Determine the [X, Y] coordinate at the center of the cell enclosing the given text.  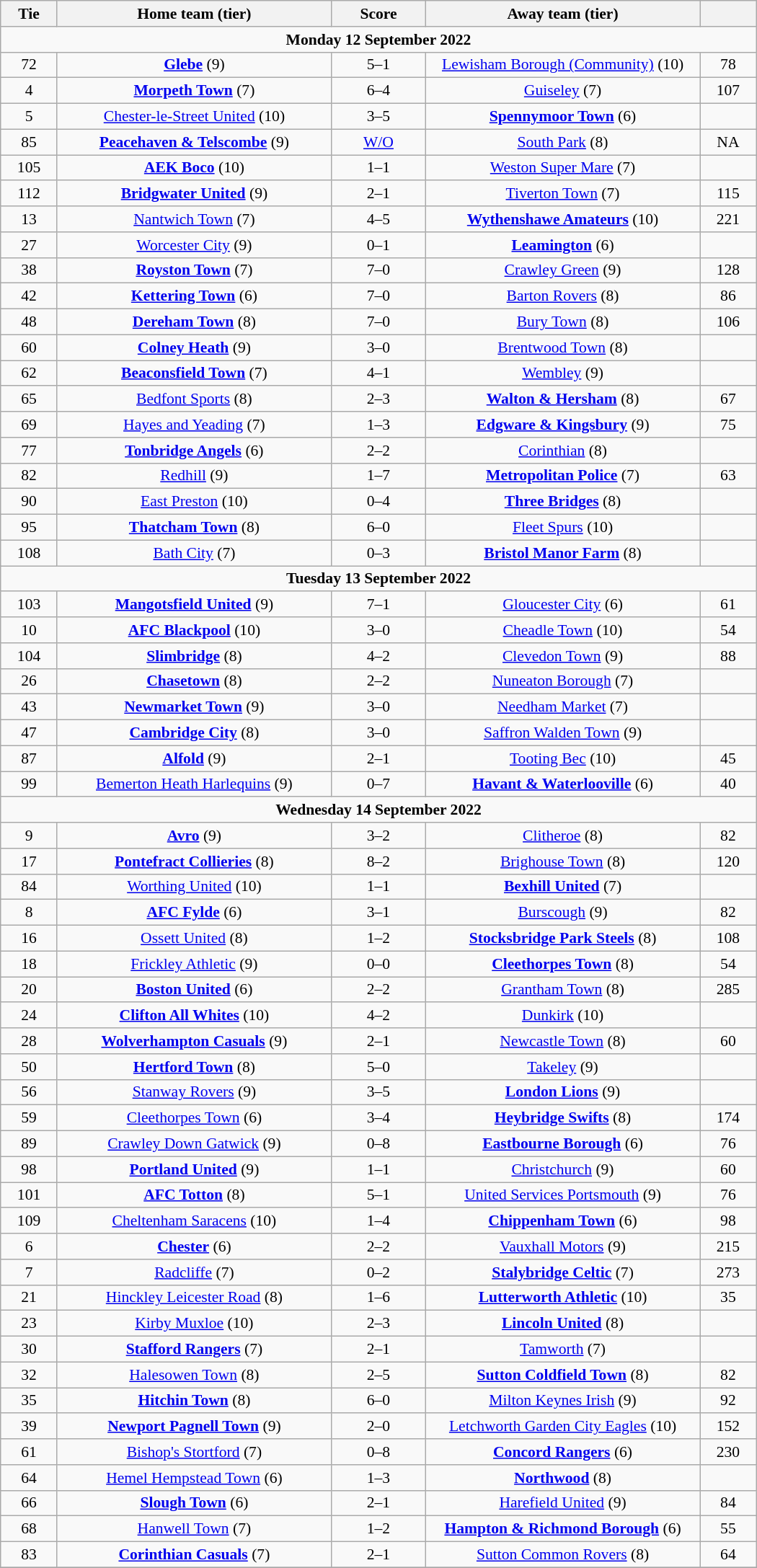
Metropolitan Police (7) [563, 476]
106 [728, 322]
Beaconsfield Town (7) [194, 373]
Worthing United (10) [194, 887]
0–1 [378, 245]
285 [728, 990]
24 [29, 1016]
128 [728, 270]
273 [728, 1272]
120 [728, 861]
Stafford Rangers (7) [194, 1350]
Nuneaton Borough (7) [563, 681]
152 [728, 1427]
92 [728, 1401]
Burscough (9) [563, 913]
23 [29, 1324]
Sutton Common Rovers (8) [563, 1555]
95 [29, 528]
83 [29, 1555]
30 [29, 1350]
Thatcham Town (8) [194, 528]
Cleethorpes Town (6) [194, 1118]
Dereham Town (8) [194, 322]
Nantwich Town (7) [194, 219]
18 [29, 964]
77 [29, 451]
86 [728, 296]
W/O [378, 142]
4–1 [378, 373]
Guiseley (7) [563, 91]
Hitchin Town (8) [194, 1401]
Wednesday 14 September 2022 [378, 810]
89 [29, 1144]
26 [29, 681]
Crawley Green (9) [563, 270]
Bemerton Heath Harlequins (9) [194, 784]
39 [29, 1427]
42 [29, 296]
87 [29, 758]
Mangotsfield United (9) [194, 605]
32 [29, 1375]
66 [29, 1503]
Chasetown (8) [194, 681]
0–7 [378, 784]
16 [29, 939]
Concord Rangers (6) [563, 1452]
Needham Market (7) [563, 707]
United Services Portsmouth (9) [563, 1195]
Halesowen Town (8) [194, 1375]
101 [29, 1195]
Tie [29, 14]
88 [728, 656]
Wythenshawe Amateurs (10) [563, 219]
8 [29, 913]
Newport Pagnell Town (9) [194, 1427]
56 [29, 1092]
Vauxhall Motors (9) [563, 1246]
Glebe (9) [194, 65]
6 [29, 1246]
Pontefract Collieries (8) [194, 861]
London Lions (9) [563, 1092]
68 [29, 1529]
65 [29, 399]
112 [29, 194]
Avro (9) [194, 836]
Grantham Town (8) [563, 990]
103 [29, 605]
Worcester City (9) [194, 245]
0–2 [378, 1272]
Spennymoor Town (6) [563, 117]
230 [728, 1452]
East Preston (10) [194, 502]
38 [29, 270]
9 [29, 836]
Eastbourne Borough (6) [563, 1144]
Cleethorpes Town (8) [563, 964]
Tooting Bec (10) [563, 758]
221 [728, 219]
Portland United (9) [194, 1169]
1–4 [378, 1221]
AFC Totton (8) [194, 1195]
0–4 [378, 502]
Hayes and Yeading (7) [194, 425]
Leamington (6) [563, 245]
6–4 [378, 91]
Lutterworth Athletic (10) [563, 1298]
Slough Town (6) [194, 1503]
AEK Boco (10) [194, 168]
Gloucester City (6) [563, 605]
Wembley (9) [563, 373]
1–6 [378, 1298]
8–2 [378, 861]
Redhill (9) [194, 476]
10 [29, 630]
7 [29, 1272]
90 [29, 502]
48 [29, 322]
Colney Heath (9) [194, 347]
Tamworth (7) [563, 1350]
Corinthian Casuals (7) [194, 1555]
Chippenham Town (6) [563, 1221]
Bath City (7) [194, 553]
78 [728, 65]
Newcastle Town (8) [563, 1041]
Barton Rovers (8) [563, 296]
Tiverton Town (7) [563, 194]
Havant & Waterlooville (6) [563, 784]
Edgware & Kingsbury (9) [563, 425]
27 [29, 245]
Hemel Hempstead Town (6) [194, 1478]
2–5 [378, 1375]
Bishop's Stortford (7) [194, 1452]
75 [728, 425]
55 [728, 1529]
0–3 [378, 553]
South Park (8) [563, 142]
Boston United (6) [194, 990]
5–0 [378, 1067]
21 [29, 1298]
Hanwell Town (7) [194, 1529]
109 [29, 1221]
Home team (tier) [194, 14]
Milton Keynes Irish (9) [563, 1401]
Bedfont Sports (8) [194, 399]
Fleet Spurs (10) [563, 528]
Tonbridge Angels (6) [194, 451]
Kirby Muxloe (10) [194, 1324]
0–0 [378, 964]
Clevedon Town (9) [563, 656]
Monday 12 September 2022 [378, 40]
Heybridge Swifts (8) [563, 1118]
Wolverhampton Casuals (9) [194, 1041]
28 [29, 1041]
3–2 [378, 836]
105 [29, 168]
Stanway Rovers (9) [194, 1092]
Peacehaven & Telscombe (9) [194, 142]
Dunkirk (10) [563, 1016]
104 [29, 656]
Hampton & Richmond Borough (6) [563, 1529]
3–1 [378, 913]
Cheltenham Saracens (10) [194, 1221]
Hertford Town (8) [194, 1067]
174 [728, 1118]
Weston Super Mare (7) [563, 168]
Sutton Coldfield Town (8) [563, 1375]
Bexhill United (7) [563, 887]
47 [29, 733]
Radcliffe (7) [194, 1272]
Kettering Town (6) [194, 296]
Northwood (8) [563, 1478]
AFC Fylde (6) [194, 913]
Brentwood Town (8) [563, 347]
Christchurch (9) [563, 1169]
Frickley Athletic (9) [194, 964]
Three Bridges (8) [563, 502]
2–0 [378, 1427]
13 [29, 219]
Bristol Manor Farm (8) [563, 553]
4–5 [378, 219]
Alfold (9) [194, 758]
43 [29, 707]
107 [728, 91]
Bury Town (8) [563, 322]
85 [29, 142]
NA [728, 142]
AFC Blackpool (10) [194, 630]
5 [29, 117]
17 [29, 861]
215 [728, 1246]
Clifton All Whites (10) [194, 1016]
20 [29, 990]
67 [728, 399]
7–1 [378, 605]
Away team (tier) [563, 14]
45 [728, 758]
Chester-le-Street United (10) [194, 117]
3–4 [378, 1118]
72 [29, 65]
4 [29, 91]
Harefield United (9) [563, 1503]
Corinthian (8) [563, 451]
Slimbridge (8) [194, 656]
Newmarket Town (9) [194, 707]
50 [29, 1067]
Brighouse Town (8) [563, 861]
Stalybridge Celtic (7) [563, 1272]
Walton & Hersham (8) [563, 399]
Letchworth Garden City Eagles (10) [563, 1427]
Hinckley Leicester Road (8) [194, 1298]
Chester (6) [194, 1246]
63 [728, 476]
Tuesday 13 September 2022 [378, 579]
115 [728, 194]
Royston Town (7) [194, 270]
40 [728, 784]
99 [29, 784]
Lewisham Borough (Community) (10) [563, 65]
Lincoln United (8) [563, 1324]
Crawley Down Gatwick (9) [194, 1144]
Score [378, 14]
Clitheroe (8) [563, 836]
Ossett United (8) [194, 939]
Morpeth Town (7) [194, 91]
Cambridge City (8) [194, 733]
Takeley (9) [563, 1067]
62 [29, 373]
1–7 [378, 476]
Saffron Walden Town (9) [563, 733]
Bridgwater United (9) [194, 194]
59 [29, 1118]
Cheadle Town (10) [563, 630]
Stocksbridge Park Steels (8) [563, 939]
69 [29, 425]
